Search for the cell housing the specified text and yield its [X, Y] center coordinate. 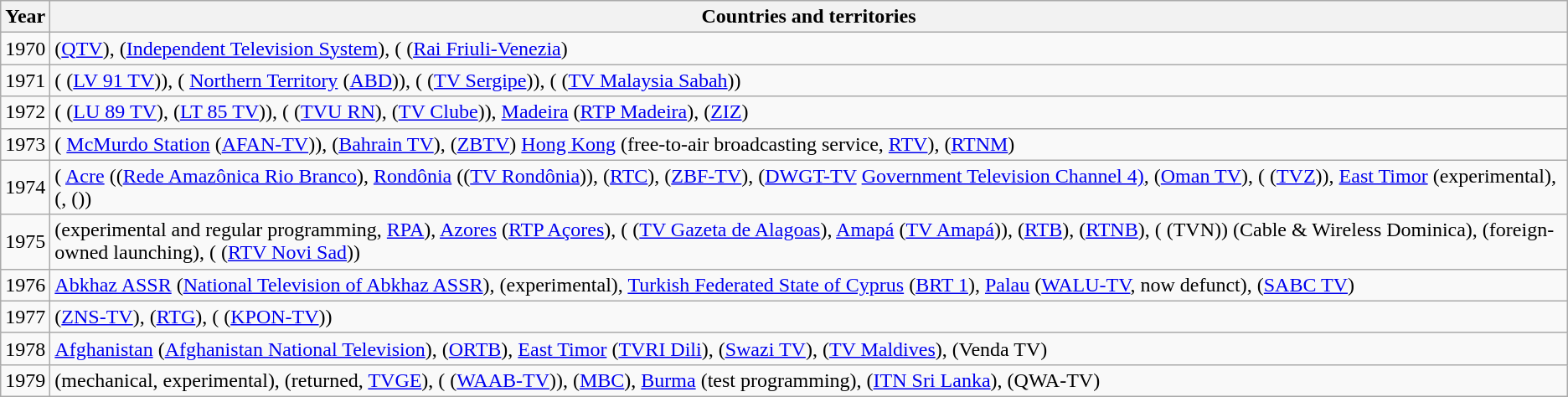
(QTV), (Independent Television System), ( (Rai Friuli-Venezia) [809, 49]
1970 [25, 49]
Year [25, 17]
1979 [25, 380]
( (LU 89 TV), (LT 85 TV)), ( (TVU RN), (TV Clube)), Madeira (RTP Madeira), (ZIZ) [809, 112]
1978 [25, 348]
1976 [25, 285]
(mechanical, experimental), (returned, TVGE), ( (WAAB-TV)), (MBC), Burma (test programming), (ITN Sri Lanka), (QWA-TV) [809, 380]
(ZNS-TV), (RTG), ( (KPON-TV)) [809, 317]
Countries and territories [809, 17]
Abkhaz ASSR (National Television of Abkhaz ASSR), (experimental), Turkish Federated State of Cyprus (BRT 1), Palau (WALU-TV, now defunct), (SABC TV) [809, 285]
( McMurdo Station (AFAN-TV)), (Bahrain TV), (ZBTV) Hong Kong (free-to-air broadcasting service, RTV), (RTNM) [809, 144]
1974 [25, 188]
( (LV 91 TV)), ( Northern Territory (ABD)), ( (TV Sergipe)), ( (TV Malaysia Sabah)) [809, 80]
1972 [25, 112]
1973 [25, 144]
Afghanistan (Afghanistan National Television), (ORTB), East Timor (TVRI Dili), (Swazi TV), (TV Maldives), (Venda TV) [809, 348]
1977 [25, 317]
1971 [25, 80]
1975 [25, 241]
